Identify which cell holds the provided text, then report its [x, y] central coordinate. 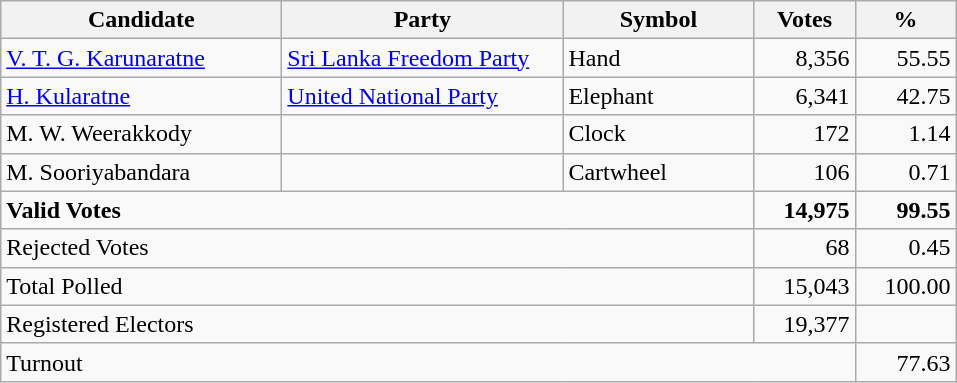
Clock [658, 134]
68 [804, 248]
Registered Electors [378, 324]
Votes [804, 20]
55.55 [906, 58]
42.75 [906, 96]
V. T. G. Karunaratne [142, 58]
6,341 [804, 96]
Total Polled [378, 286]
M. Sooriyabandara [142, 172]
77.63 [906, 362]
M. W. Weerakkody [142, 134]
% [906, 20]
14,975 [804, 210]
Rejected Votes [378, 248]
Party [422, 20]
19,377 [804, 324]
100.00 [906, 286]
172 [804, 134]
Sri Lanka Freedom Party [422, 58]
Valid Votes [378, 210]
Symbol [658, 20]
Turnout [428, 362]
1.14 [906, 134]
Cartwheel [658, 172]
United National Party [422, 96]
0.45 [906, 248]
8,356 [804, 58]
Elephant [658, 96]
Hand [658, 58]
99.55 [906, 210]
Candidate [142, 20]
106 [804, 172]
H. Kularatne [142, 96]
0.71 [906, 172]
15,043 [804, 286]
